Extract the [X, Y] coordinate from the center of the cell holding the provided text.  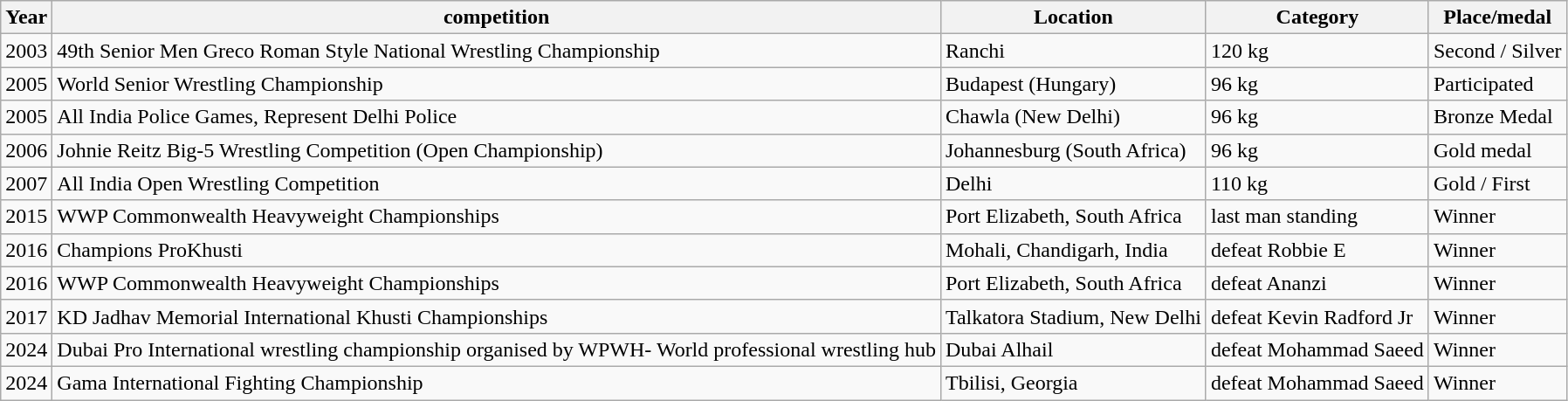
defeat Robbie E [1317, 250]
KD Jadhav Memorial International Khusti Championships [497, 316]
2015 [26, 217]
competition [497, 17]
All India Open Wrestling Competition [497, 183]
defeat Ananzi [1317, 283]
49th Senior Men Greco Roman Style National Wrestling Championship [497, 51]
Gold / First [1497, 183]
Ranchi [1073, 51]
Place/medal [1497, 17]
Mohali, Chandigarh, India [1073, 250]
Chawla (New Delhi) [1073, 117]
Gama International Fighting Championship [497, 383]
2003 [26, 51]
Champions ProKhusti [497, 250]
2017 [26, 316]
Category [1317, 17]
110 kg [1317, 183]
All India Police Games, Represent Delhi Police [497, 117]
Second / Silver [1497, 51]
Year [26, 17]
2007 [26, 183]
World Senior Wrestling Championship [497, 84]
Johannesburg (South Africa) [1073, 150]
Budapest (Hungary) [1073, 84]
Participated [1497, 84]
Dubai Alhail [1073, 349]
Tbilisi, Georgia [1073, 383]
Delhi [1073, 183]
last man standing [1317, 217]
Talkatora Stadium, New Delhi [1073, 316]
defeat Kevin Radford Jr [1317, 316]
Location [1073, 17]
120 kg [1317, 51]
Dubai Pro International wrestling championship organised by WPWH- World professional wrestling hub [497, 349]
Johnie Reitz Big-5 Wrestling Competition (Open Championship) [497, 150]
Bronze Medal [1497, 117]
2006 [26, 150]
Gold medal [1497, 150]
